Pinpoint the cell where the given text exists, returning its [X, Y] midpoint coordinate. 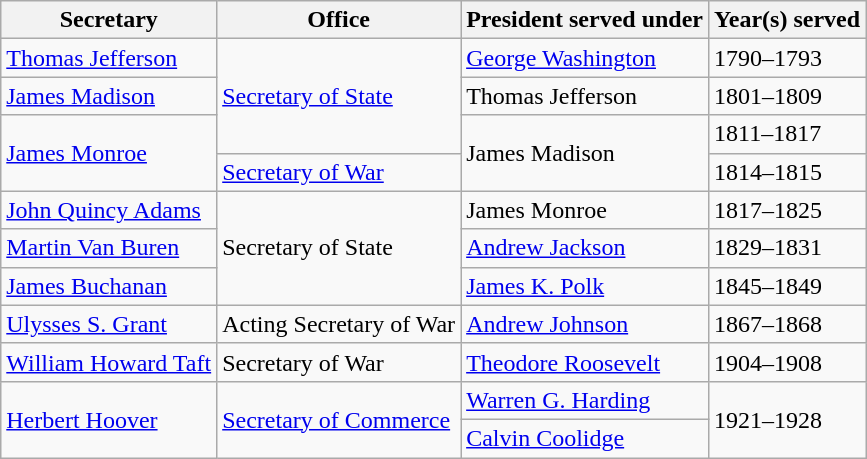
President served under [585, 20]
1904–1908 [788, 362]
1817–1825 [788, 210]
Martin Van Buren [109, 248]
1845–1849 [788, 286]
Calvin Coolidge [585, 438]
Ulysses S. Grant [109, 324]
1811–1817 [788, 134]
Secretary [109, 20]
1921–1928 [788, 419]
William Howard Taft [109, 362]
Andrew Jackson [585, 248]
1790–1793 [788, 58]
James Buchanan [109, 286]
Secretary of Commerce [339, 419]
Office [339, 20]
Herbert Hoover [109, 419]
1801–1809 [788, 96]
Acting Secretary of War [339, 324]
James K. Polk [585, 286]
Theodore Roosevelt [585, 362]
Year(s) served [788, 20]
John Quincy Adams [109, 210]
1867–1868 [788, 324]
George Washington [585, 58]
Andrew Johnson [585, 324]
Warren G. Harding [585, 400]
1829–1831 [788, 248]
1814–1815 [788, 172]
